Find where the given text appears and provide that cell's center as [x, y] coordinate. 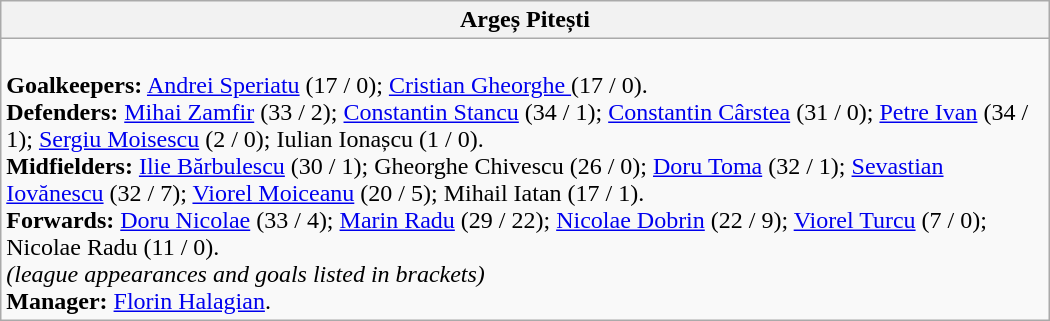
Argeș Pitești [525, 20]
